Extract the [x, y] coordinate from the center of the cell holding the provided text.  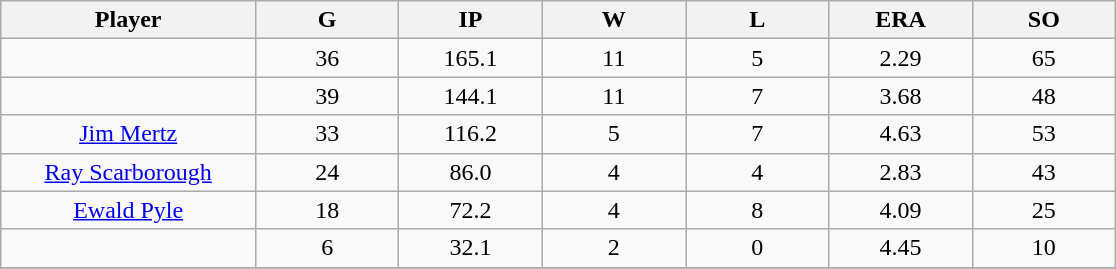
4.63 [900, 134]
Ray Scarborough [128, 172]
G [328, 20]
Ewald Pyle [128, 210]
4.09 [900, 210]
39 [328, 96]
ERA [900, 20]
SO [1044, 20]
IP [470, 20]
18 [328, 210]
72.2 [470, 210]
86.0 [470, 172]
53 [1044, 134]
4.45 [900, 248]
10 [1044, 248]
65 [1044, 58]
6 [328, 248]
2.83 [900, 172]
48 [1044, 96]
2.29 [900, 58]
25 [1044, 210]
Jim Mertz [128, 134]
0 [758, 248]
33 [328, 134]
2 [614, 248]
24 [328, 172]
165.1 [470, 58]
8 [758, 210]
L [758, 20]
36 [328, 58]
W [614, 20]
Player [128, 20]
144.1 [470, 96]
116.2 [470, 134]
32.1 [470, 248]
3.68 [900, 96]
43 [1044, 172]
